Scan for the cell matching the given text and deliver its (x, y) coordinate at center. 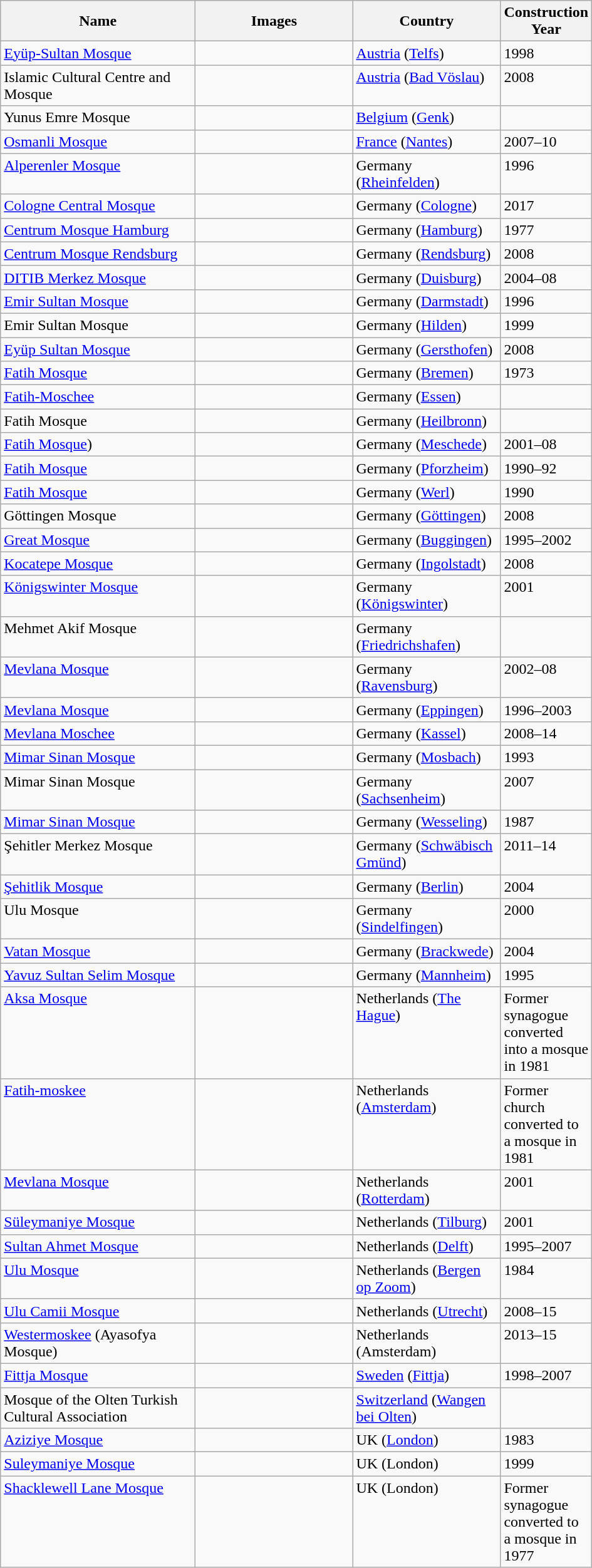
Şehitlik Mosque (98, 887)
Mehmet Akif Mosque (98, 636)
Germany (Eppingen) (427, 709)
2011–14 (546, 854)
1995–2007 (546, 1246)
Images (274, 21)
Vatan Mosque (98, 951)
2008–14 (546, 733)
Yavuz Sultan Selim Mosque (98, 975)
1983 (546, 1440)
1990–92 (546, 468)
Königswinter Mosque (98, 596)
Germany (Ingolstadt) (427, 564)
France (Nantes) (427, 142)
Austria (Telfs) (427, 53)
Westermoskee (Ayasofya Mosque) (98, 1343)
Fatih-Moschee (98, 397)
Fatih-moskee (98, 1124)
1973 (546, 373)
Alperenler Mosque (98, 174)
Switzerland (Wangen bei Olten) (427, 1408)
Austria (Bad Vöslau) (427, 85)
2001–08 (546, 445)
Germany (Cologne) (427, 206)
Centrum Mosque Hamburg (98, 230)
2000 (546, 919)
Germany (Friedrichshafen) (427, 636)
Centrum Mosque Rendsburg (98, 254)
Germany (Essen) (427, 397)
2007–10 (546, 142)
Germany (Pforzheim) (427, 468)
Suleymaniye Mosque (98, 1464)
Construction Year (546, 21)
Germany (Sindelfingen) (427, 919)
Eyüp-Sultan Mosque (98, 53)
Islamic Cultural Centre and Mosque (98, 85)
Germany (Mosbach) (427, 757)
Germany (Duisburg) (427, 277)
1995 (546, 975)
Germany (Mannheim) (427, 975)
Kocatepe Mosque (98, 564)
2002–08 (546, 678)
Germany (Schwäbisch Gmünd) (427, 854)
Mosque of the Olten Turkish Cultural Association (98, 1408)
Eyüp Sultan Mosque (98, 349)
Sultan Ahmet Mosque (98, 1246)
Aziziye Mosque (98, 1440)
Germany (Wesseling) (427, 822)
Germany (Brackwede) (427, 951)
Sweden (Fittja) (427, 1375)
Germany (Göttingen) (427, 516)
Germany (Hilden) (427, 325)
Germany (Heilbronn) (427, 421)
1984 (546, 1279)
2017 (546, 206)
2008–15 (546, 1311)
Germany (Königswinter) (427, 596)
Germany (Kassel) (427, 733)
Germany (Werl) (427, 492)
Germany (Hamburg) (427, 230)
Former church converted to a mosque in 1981 (546, 1124)
Netherlands (Tilburg) (427, 1222)
1995–2002 (546, 540)
2007 (546, 789)
1998 (546, 53)
1993 (546, 757)
Ulu Camii Mosque (98, 1311)
2013–15 (546, 1343)
Süleymaniye Mosque (98, 1222)
1996–2003 (546, 709)
Netherlands (Rotterdam) (427, 1190)
Şehitler Merkez Mosque (98, 854)
Country (427, 21)
Germany (Gersthofen) (427, 349)
Name (98, 21)
Cologne Central Mosque (98, 206)
Germany (Berlin) (427, 887)
1987 (546, 822)
2004–08 (546, 277)
Shacklewell Lane Mosque (98, 1522)
Netherlands (Utrecht) (427, 1311)
Osmanli Mosque (98, 142)
Aksa Mosque (98, 1033)
Netherlands (Bergen op Zoom) (427, 1279)
Former synagogue converted into a mosque in 1981 (546, 1033)
Netherlands (The Hague) (427, 1033)
DITIB Merkez Mosque (98, 277)
1977 (546, 230)
1990 (546, 492)
Great Mosque (98, 540)
Göttingen Mosque (98, 516)
Netherlands (Delft) (427, 1246)
Fittja Mosque (98, 1375)
Germany (Bremen) (427, 373)
Germany (Meschede) (427, 445)
Germany (Darmstadt) (427, 301)
Belgium (Genk) (427, 118)
Yunus Emre Mosque (98, 118)
Former synagogue converted to a mosque in 1977 (546, 1522)
Germany (Rendsburg) (427, 254)
1998–2007 (546, 1375)
Germany (Rheinfelden) (427, 174)
Germany (Ravensburg) (427, 678)
Germany (Sachsenheim) (427, 789)
Fatih Mosque) (98, 445)
Germany (Buggingen) (427, 540)
Mevlana Moschee (98, 733)
